Pinpoint the cell where the given text exists, returning its [X, Y] midpoint coordinate. 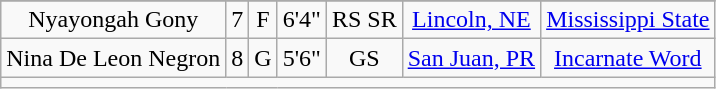
Nina De Leon Negron [114, 58]
Incarnate Word [628, 58]
7 [238, 20]
GS [364, 58]
Nyayongah Gony [114, 20]
Mississippi State [628, 20]
G [263, 58]
F [263, 20]
6'4" [302, 20]
Lincoln, NE [471, 20]
5'6" [302, 58]
San Juan, PR [471, 58]
RS SR [364, 20]
8 [238, 58]
